Identify which cell holds the provided text, then report its (X, Y) central coordinate. 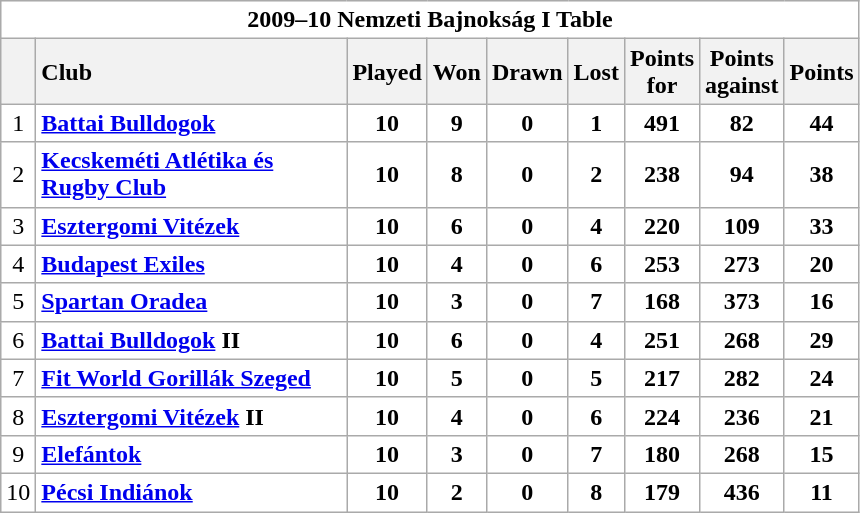
220 (662, 226)
94 (742, 174)
44 (822, 123)
20 (822, 264)
109 (742, 226)
168 (662, 302)
16 (822, 302)
Esztergomi Vitézek (192, 226)
Kecskeméti Atlétika és Rugby Club (192, 174)
Elefántok (192, 454)
Esztergomi Vitézek II (192, 416)
253 (662, 264)
Fit World Gorillák Szeged (192, 378)
2009–10 Nemzeti Bajnokság I Table (430, 20)
Pécsi Indiánok (192, 492)
Points for (662, 72)
373 (742, 302)
Budapest Exiles (192, 264)
217 (662, 378)
282 (742, 378)
436 (742, 492)
251 (662, 340)
Club (192, 72)
82 (742, 123)
29 (822, 340)
273 (742, 264)
11 (822, 492)
15 (822, 454)
Won (456, 72)
38 (822, 174)
Drawn (527, 72)
Points against (742, 72)
180 (662, 454)
238 (662, 174)
Battai Bulldogok (192, 123)
179 (662, 492)
236 (742, 416)
24 (822, 378)
224 (662, 416)
Points (822, 72)
Lost (596, 72)
21 (822, 416)
Battai Bulldogok II (192, 340)
Spartan Oradea (192, 302)
33 (822, 226)
Played (387, 72)
491 (662, 123)
